Extract the (x, y) coordinate from the center of the cell holding the provided text.  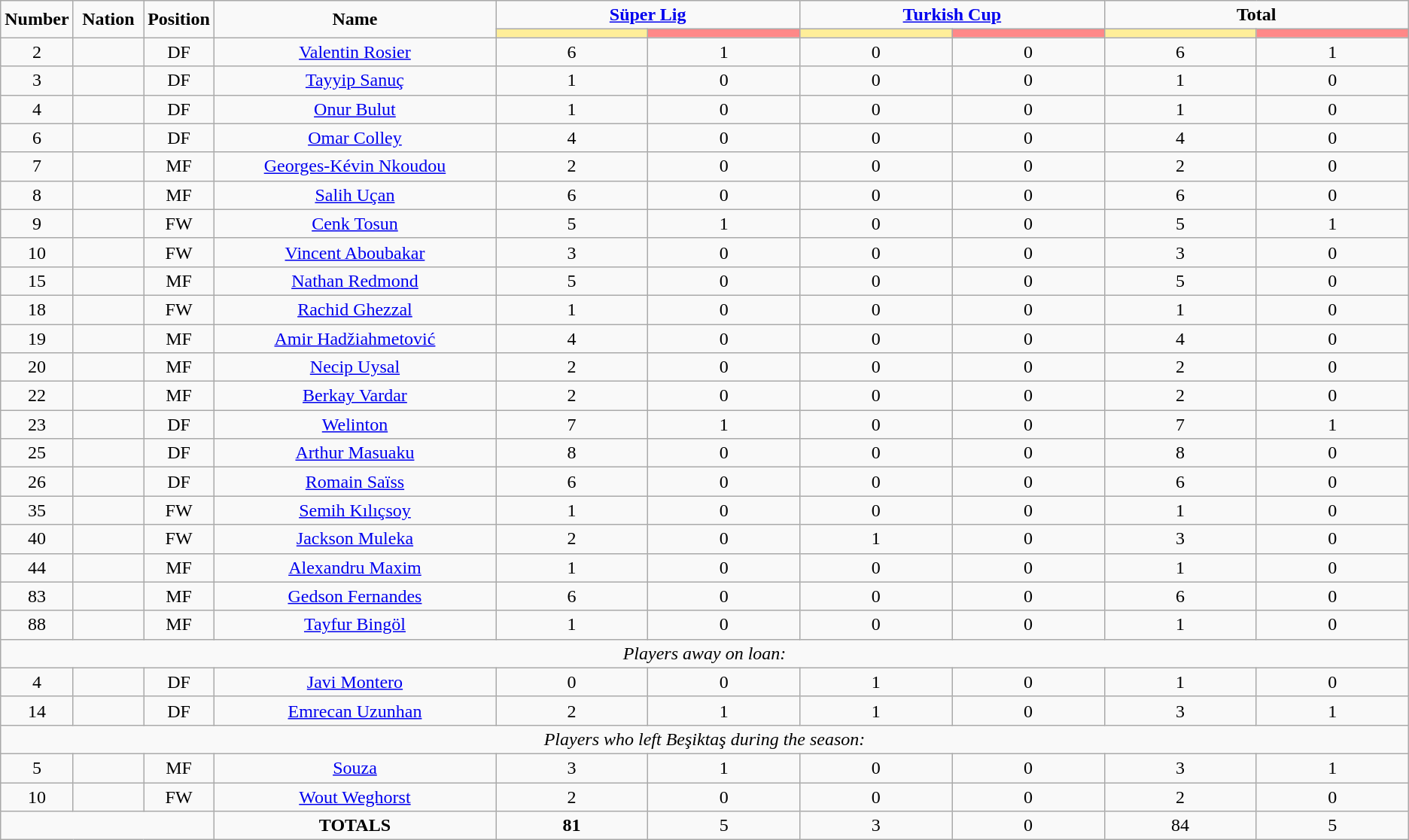
Tayfur Bingöl (355, 625)
Semih Kılıçsoy (355, 510)
25 (37, 453)
Gedson Fernandes (355, 596)
Salih Uçan (355, 195)
Emrecan Uzunhan (355, 711)
Cenk Tosun (355, 224)
Alexandru Maxim (355, 568)
19 (37, 338)
Georges-Kévin Nkoudou (355, 166)
Onur Bulut (355, 109)
Süper Lig (647, 15)
20 (37, 367)
TOTALS (355, 826)
44 (37, 568)
Nathan Redmond (355, 281)
Position (179, 20)
26 (37, 482)
83 (37, 596)
9 (37, 224)
22 (37, 396)
18 (37, 309)
Jackson Muleka (355, 539)
15 (37, 281)
35 (37, 510)
Tayyip Sanuç (355, 81)
Omar Colley (355, 138)
Welinton (355, 425)
Romain Saïss (355, 482)
Wout Weghorst (355, 797)
Total (1256, 15)
Rachid Ghezzal (355, 309)
Turkish Cup (952, 15)
Javi Montero (355, 682)
84 (1180, 826)
Arthur Masuaku (355, 453)
Valentin Rosier (355, 52)
14 (37, 711)
88 (37, 625)
Amir Hadžiahmetović (355, 338)
Vincent Aboubakar (355, 252)
Players away on loan: (704, 653)
Name (355, 20)
Players who left Beşiktaş during the season: (704, 739)
Nation (108, 20)
23 (37, 425)
Necip Uysal (355, 367)
Number (37, 20)
81 (571, 826)
Berkay Vardar (355, 396)
40 (37, 539)
Souza (355, 768)
